For the text-containing cell, return its midpoint in (X, Y) coordinate format. 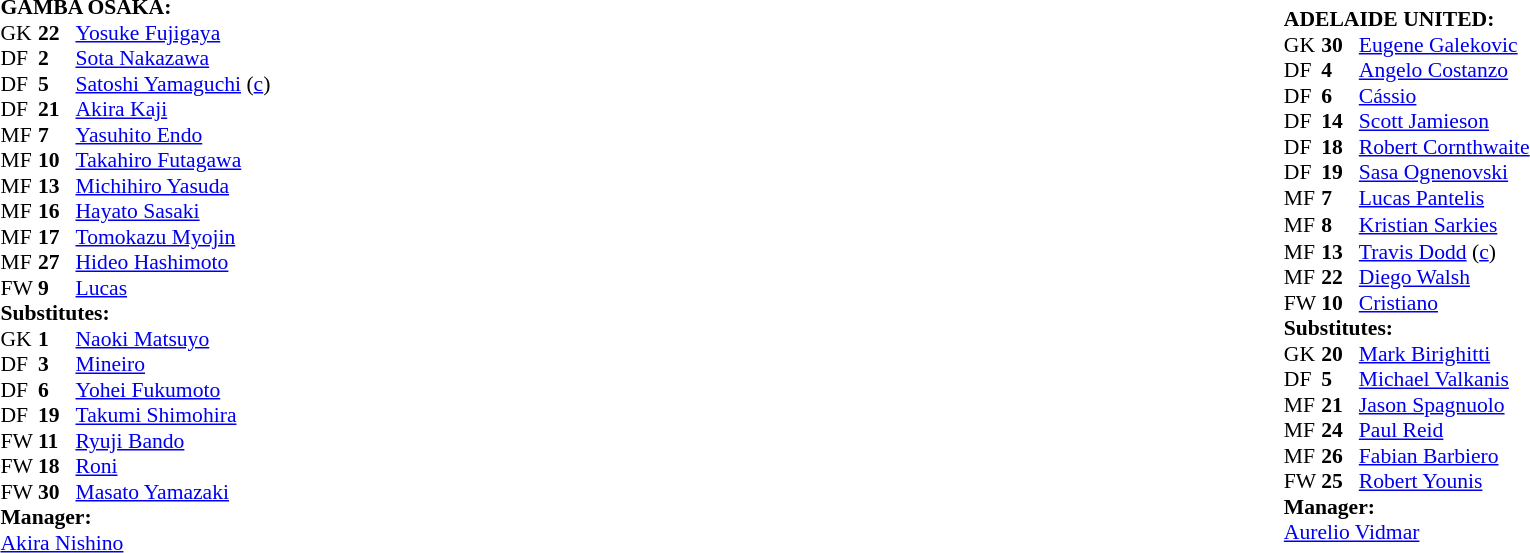
Michael Valkanis (1444, 379)
8 (1340, 224)
2 (57, 59)
Masato Yamazaki (174, 492)
Satoshi Yamaguchi (c) (174, 84)
4 (1340, 70)
Robert Cornthwaite (1444, 146)
Robert Younis (1444, 481)
Sasa Ognenovski (1444, 172)
Kristian Sarkies (1444, 224)
Ryuji Bando (174, 441)
Akira Kaji (174, 109)
Jason Spagnuolo (1444, 404)
Lucas Pantelis (1444, 197)
Tomokazu Myojin (174, 237)
Takumi Shimohira (174, 415)
Sota Nakazawa (174, 59)
Cássio (1444, 95)
Paul Reid (1444, 430)
Hideo Hashimoto (174, 263)
Michihiro Yasuda (174, 186)
11 (57, 441)
Angelo Costanzo (1444, 70)
Yosuke Fujigaya (174, 33)
Lucas (174, 288)
Roni (174, 467)
Fabian Barbiero (1444, 455)
Scott Jamieson (1444, 121)
16 (57, 211)
20 (1340, 353)
24 (1340, 430)
Diego Walsh (1444, 277)
17 (57, 237)
Yohei Fukumoto (174, 390)
Travis Dodd (c) (1444, 251)
1 (57, 339)
26 (1340, 455)
Mineiro (174, 365)
9 (57, 288)
Cristiano (1444, 302)
Yasuhito Endo (174, 135)
Takahiro Futagawa (174, 161)
Mark Birighitti (1444, 353)
Eugene Galekovic (1444, 44)
27 (57, 263)
3 (57, 365)
25 (1340, 481)
Naoki Matsuyo (174, 339)
14 (1340, 121)
Hayato Sasaki (174, 211)
